Locate the cell with the specified text and output its [X, Y] center coordinate. 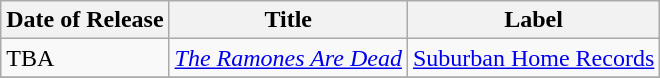
Suburban Home Records [533, 58]
Label [533, 20]
TBA [85, 58]
The Ramones Are Dead [288, 58]
Title [288, 20]
Date of Release [85, 20]
